Search for the cell housing the specified text and yield its [x, y] center coordinate. 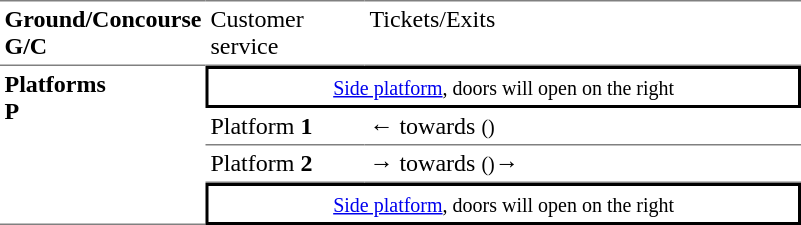
Customer service [286, 33]
← towards () [583, 127]
Platform 2 [286, 165]
→ towards ()→ [583, 165]
Platform 1 [286, 127]
Tickets/Exits [583, 33]
Ground/ConcourseG/C [103, 33]
PlatformsP [103, 146]
